Output the [x, y] coordinate of the center of the cell containing the given text.  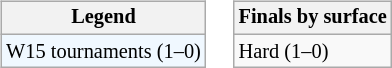
Hard (1–0) [313, 51]
Legend [103, 18]
Finals by surface [313, 18]
W15 tournaments (1–0) [103, 51]
